Locate the cell with the specified text and output its [X, Y] center coordinate. 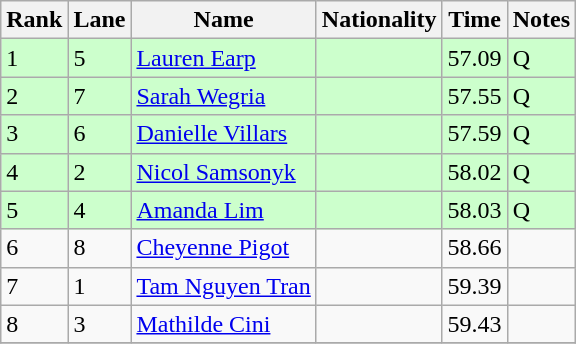
59.43 [474, 324]
Lane [100, 20]
57.55 [474, 96]
Danielle Villars [224, 134]
Notes [541, 20]
58.03 [474, 210]
Cheyenne Pigot [224, 248]
Rank [34, 20]
Lauren Earp [224, 58]
58.66 [474, 248]
Name [224, 20]
Amanda Lim [224, 210]
Mathilde Cini [224, 324]
Tam Nguyen Tran [224, 286]
Time [474, 20]
57.59 [474, 134]
Nationality [379, 20]
Nicol Samsonyk [224, 172]
57.09 [474, 58]
58.02 [474, 172]
Sarah Wegria [224, 96]
59.39 [474, 286]
